Capture the cell that displays the provided text and extract its (x, y) central coordinate. 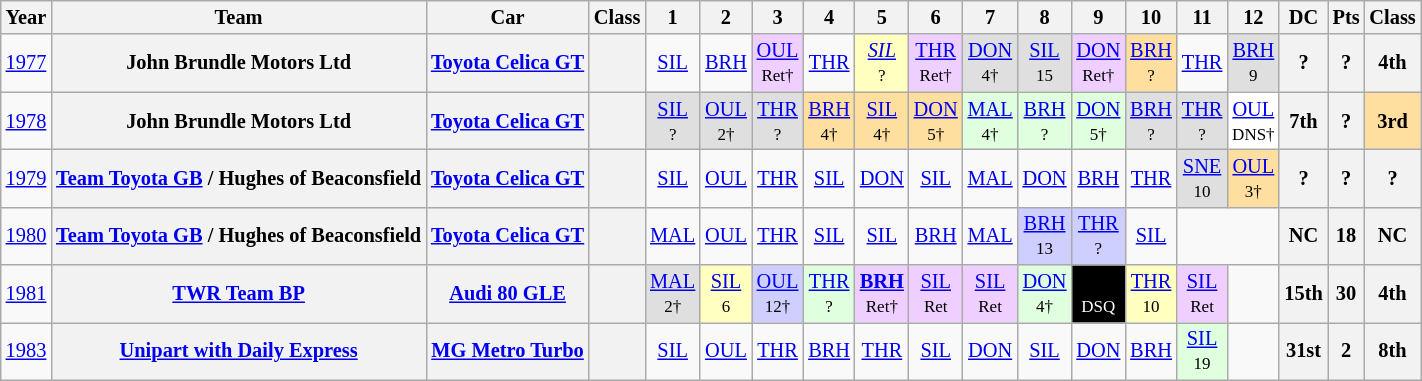
3rd (1392, 121)
3 (778, 17)
5 (882, 17)
DSQ (1098, 294)
Audi 80 GLE (508, 294)
Team (238, 17)
OUL2† (726, 121)
SNE10 (1202, 178)
8th (1392, 351)
Pts (1346, 17)
7th (1303, 121)
1981 (26, 294)
BRH4† (829, 121)
OUL3† (1253, 178)
1978 (26, 121)
9 (1098, 17)
MG Metro Turbo (508, 351)
15th (1303, 294)
Unipart with Daily Express (238, 351)
12 (1253, 17)
SIL6 (726, 294)
OUL12† (778, 294)
Car (508, 17)
OULDNS† (1253, 121)
30 (1346, 294)
1977 (26, 63)
1 (672, 17)
1980 (26, 236)
Year (26, 17)
THR10 (1151, 294)
1983 (26, 351)
7 (990, 17)
MAL2† (672, 294)
THRRet† (936, 63)
11 (1202, 17)
31st (1303, 351)
1979 (26, 178)
10 (1151, 17)
TWR Team BP (238, 294)
SIL15 (1045, 63)
SIL19 (1202, 351)
BRH9 (1253, 63)
6 (936, 17)
8 (1045, 17)
18 (1346, 236)
BRH13 (1045, 236)
4 (829, 17)
OULRet† (778, 63)
DC (1303, 17)
DONRet† (1098, 63)
BRHRet† (882, 294)
SIL4† (882, 121)
MAL4† (990, 121)
